From the cell containing the given text, extract its center point as [x, y] coordinate. 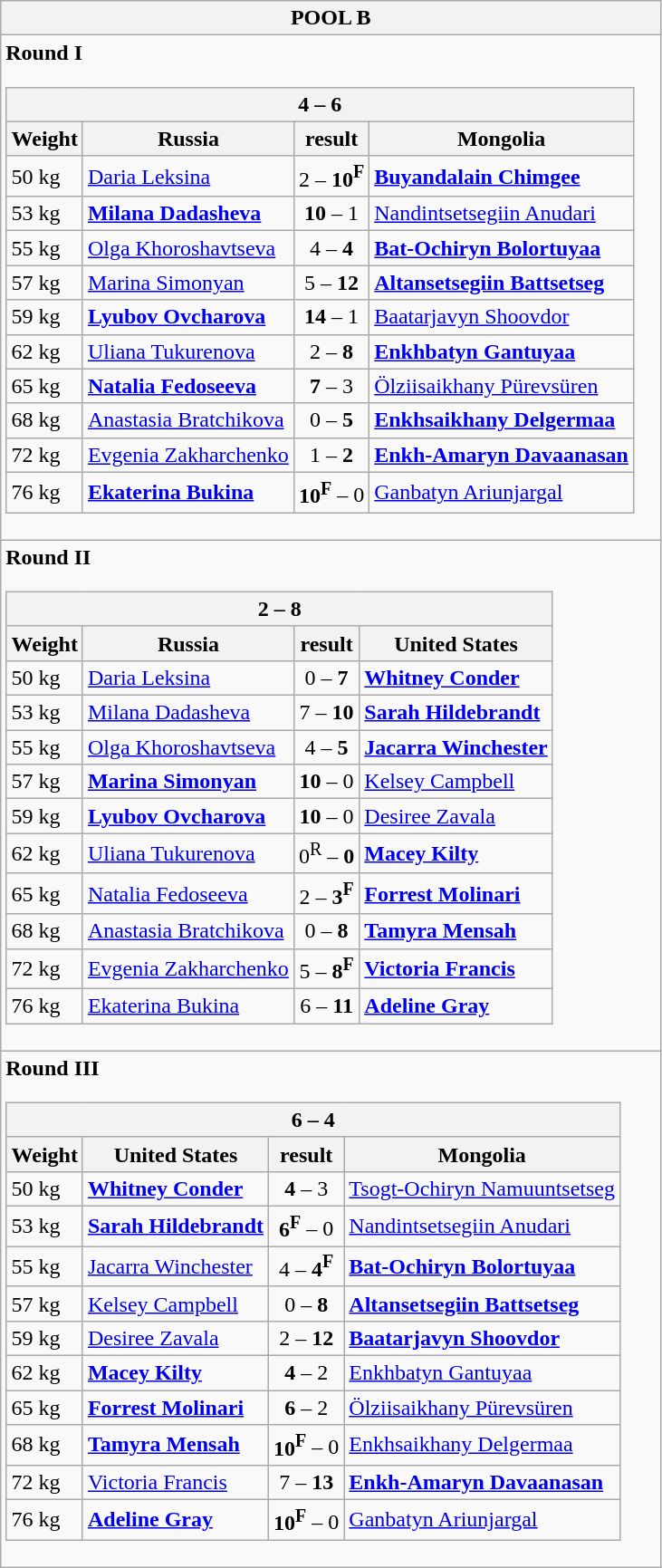
6 – 4 [313, 1120]
7 – 10 [326, 713]
4 – 4F [306, 1266]
2 – 12 [306, 1339]
4 – 3 [306, 1188]
2 – 3F [326, 893]
4 – 4 [331, 248]
1 – 2 [331, 455]
0 – 5 [331, 420]
4 – 6 [320, 104]
6 – 11 [326, 1006]
Tsogt-Ochiryn Namuuntsetseg [482, 1188]
14 – 1 [331, 317]
5 – 8F [326, 969]
10 – 1 [331, 214]
2 – 10F [331, 176]
7 – 3 [331, 386]
7 – 13 [306, 1482]
6F – 0 [306, 1227]
5 – 12 [331, 283]
POOL B [331, 18]
0R – 0 [326, 853]
4 – 5 [326, 747]
0 – 7 [326, 678]
4 – 2 [306, 1373]
6 – 2 [306, 1408]
Buyandalain Chimgee [502, 176]
